Scan for the cell matching the given text and deliver its [X, Y] coordinate at center. 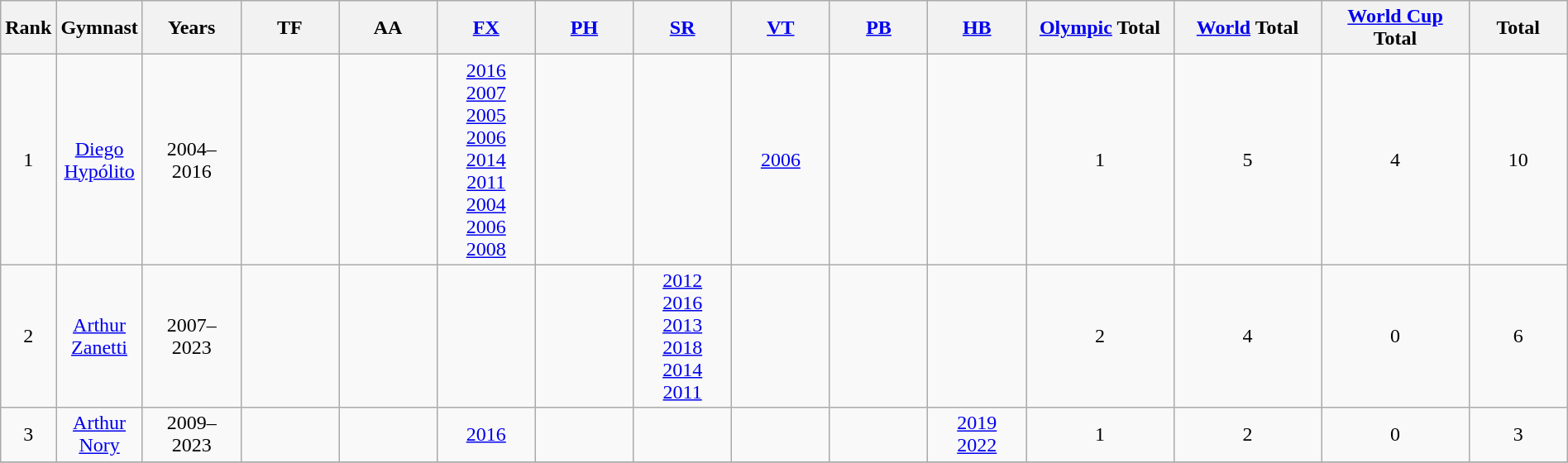
2006 [781, 160]
VT [781, 28]
2007–2023 [192, 336]
Arthur Zanetti [99, 336]
10 [1518, 160]
Gymnast [99, 28]
Diego Hypólito [99, 160]
TF [289, 28]
World Total [1247, 28]
Rank [28, 28]
2004–2016 [192, 160]
Total [1518, 28]
Olympic Total [1100, 28]
2019 2022 [978, 435]
Arthur Nory [99, 435]
5 [1247, 160]
6 [1518, 336]
2016 [486, 435]
2009–2023 [192, 435]
PB [878, 28]
2016 2007 2005 2006 2014 2011 2004 2006 2008 [486, 160]
HB [978, 28]
AA [389, 28]
World Cup Total [1396, 28]
PH [584, 28]
2012 2016 2013 2018 2014 2011 [683, 336]
FX [486, 28]
Years [192, 28]
SR [683, 28]
